Provide the [x, y] coordinate of the cell's center where the given text is located.  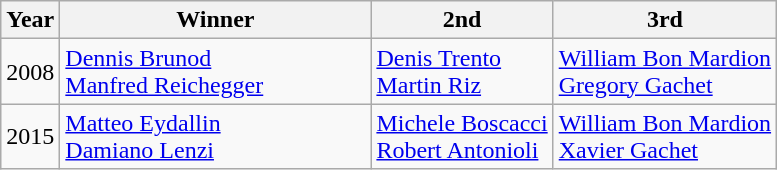
Michele Boscacci Robert Antonioli [462, 136]
2nd [462, 20]
William Bon Mardion Gregory Gachet [664, 72]
2008 [30, 72]
Winner [216, 20]
Matteo Eydallin Damiano Lenzi [216, 136]
Year [30, 20]
Denis Trento Martin Riz [462, 72]
3rd [664, 20]
Dennis Brunod Manfred Reichegger [216, 72]
William Bon Mardion Xavier Gachet [664, 136]
2015 [30, 136]
